Return (x, y) of the center of cell containing provided text 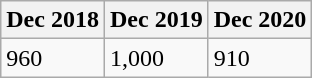
Dec 2020 (260, 20)
910 (260, 58)
1,000 (156, 58)
960 (53, 58)
Dec 2018 (53, 20)
Dec 2019 (156, 20)
